Output the (X, Y) coordinate of the center of the cell containing the given text.  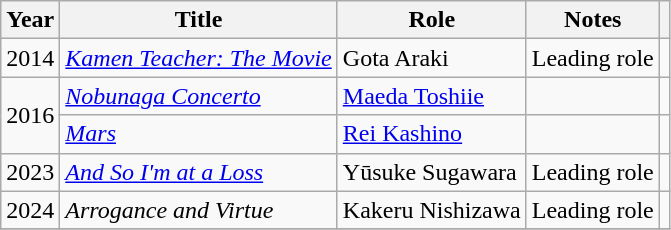
Maeda Toshiie (432, 96)
Rei Kashino (432, 134)
2024 (30, 210)
Yūsuke Sugawara (432, 172)
Mars (198, 134)
And So I'm at a Loss (198, 172)
Kakeru Nishizawa (432, 210)
2014 (30, 58)
2023 (30, 172)
Year (30, 20)
Nobunaga Concerto (198, 96)
Notes (592, 20)
Title (198, 20)
2016 (30, 115)
Gota Araki (432, 58)
Kamen Teacher: The Movie (198, 58)
Role (432, 20)
Arrogance and Virtue (198, 210)
